Output the [X, Y] coordinate of the center of the cell containing the given text.  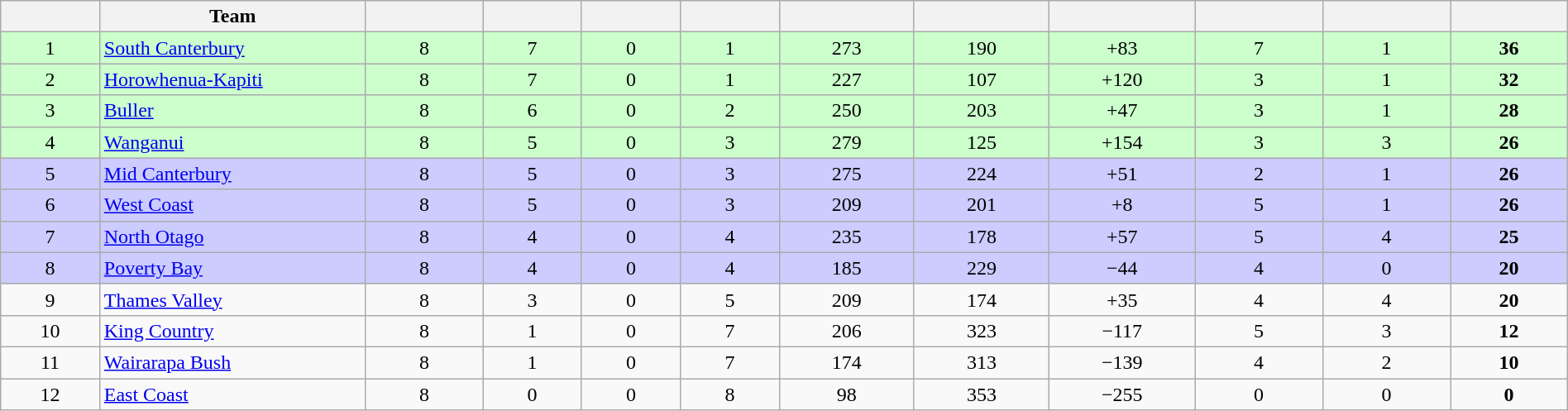
Horowhenua-Kapiti [232, 79]
190 [981, 48]
201 [981, 205]
224 [981, 174]
King Country [232, 331]
+47 [1122, 111]
203 [981, 111]
235 [847, 237]
206 [847, 331]
11 [50, 362]
+57 [1122, 237]
178 [981, 237]
+8 [1122, 205]
Wairarapa Bush [232, 362]
107 [981, 79]
Thames Valley [232, 299]
Team [232, 17]
South Canterbury [232, 48]
36 [1508, 48]
98 [847, 394]
185 [847, 268]
275 [847, 174]
279 [847, 142]
West Coast [232, 205]
125 [981, 142]
353 [981, 394]
273 [847, 48]
North Otago [232, 237]
9 [50, 299]
−44 [1122, 268]
Poverty Bay [232, 268]
Wanganui [232, 142]
32 [1508, 79]
313 [981, 362]
28 [1508, 111]
Mid Canterbury [232, 174]
+120 [1122, 79]
Buller [232, 111]
323 [981, 331]
229 [981, 268]
+51 [1122, 174]
East Coast [232, 394]
+35 [1122, 299]
+83 [1122, 48]
−139 [1122, 362]
25 [1508, 237]
−255 [1122, 394]
+154 [1122, 142]
227 [847, 79]
−117 [1122, 331]
250 [847, 111]
